Capture the cell that displays the provided text and extract its (x, y) central coordinate. 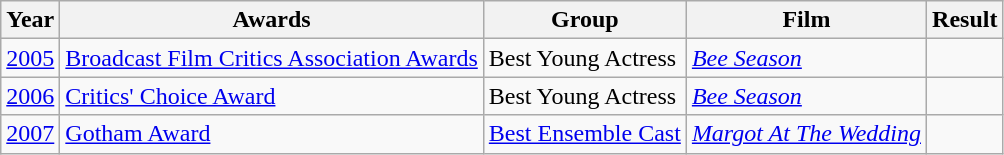
Group (584, 20)
Critics' Choice Award (272, 96)
Broadcast Film Critics Association Awards (272, 58)
Gotham Award (272, 134)
Result (965, 20)
Film (806, 20)
2006 (30, 96)
Margot At The Wedding (806, 134)
2007 (30, 134)
Best Ensemble Cast (584, 134)
Awards (272, 20)
Year (30, 20)
2005 (30, 58)
